Provide the [X, Y] coordinate of the cell's center where the given text is located.  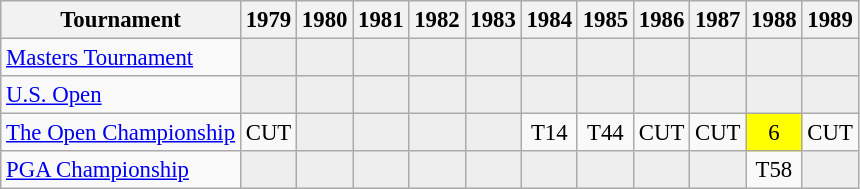
T44 [605, 133]
1980 [325, 20]
1982 [437, 20]
The Open Championship [121, 133]
1988 [774, 20]
6 [774, 133]
1979 [268, 20]
1989 [830, 20]
1984 [549, 20]
Tournament [121, 20]
PGA Championship [121, 170]
1985 [605, 20]
1983 [493, 20]
1987 [718, 20]
Masters Tournament [121, 58]
1986 [661, 20]
1981 [381, 20]
T58 [774, 170]
U.S. Open [121, 95]
T14 [549, 133]
